Return the [x, y] coordinate for the center point of the cell that contains the specified text.  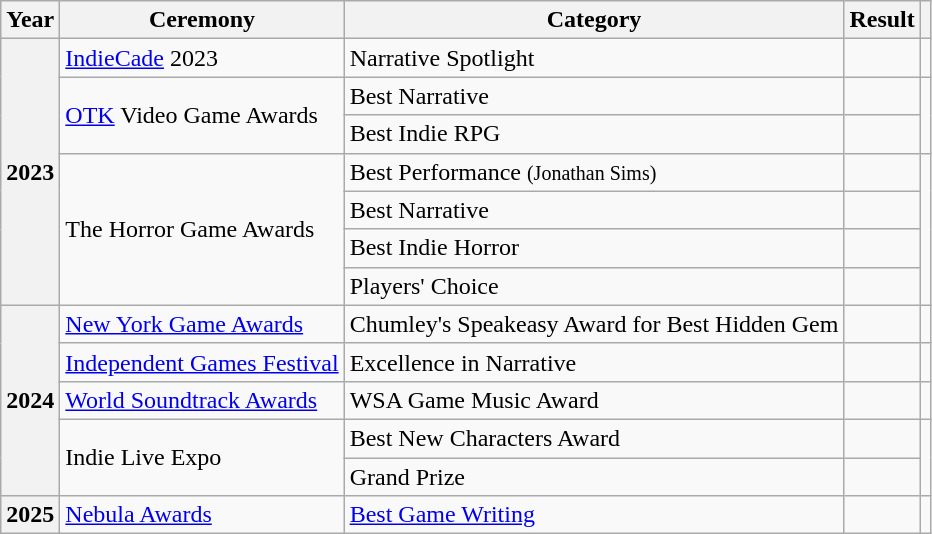
World Soundtrack Awards [202, 400]
Year [30, 20]
Excellence in Narrative [594, 362]
Category [594, 20]
Best Indie RPG [594, 134]
Chumley's Speakeasy Award for Best Hidden Gem [594, 324]
Indie Live Expo [202, 457]
The Horror Game Awards [202, 229]
Players' Choice [594, 286]
Best Game Writing [594, 515]
Independent Games Festival [202, 362]
2024 [30, 400]
2023 [30, 172]
New York Game Awards [202, 324]
Best New Characters Award [594, 438]
Ceremony [202, 20]
2025 [30, 515]
OTK Video Game Awards [202, 115]
Result [882, 20]
Grand Prize [594, 477]
Nebula Awards [202, 515]
Narrative Spotlight [594, 58]
WSA Game Music Award [594, 400]
IndieCade 2023 [202, 58]
Best Performance (Jonathan Sims) [594, 172]
Best Indie Horror [594, 248]
